Identify which cell holds the provided text, then report its (x, y) central coordinate. 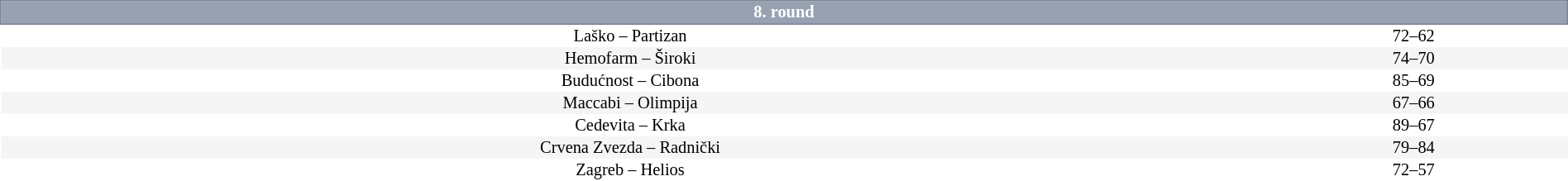
72–57 (1413, 170)
67–66 (1413, 102)
8. round (784, 12)
72–62 (1413, 36)
Maccabi – Olimpija (630, 102)
Cedevita – Krka (630, 126)
Budućnost – Cibona (630, 81)
Crvena Zvezda – Radnički (630, 147)
74–70 (1413, 58)
89–67 (1413, 126)
Zagreb – Helios (630, 170)
Laško – Partizan (630, 36)
79–84 (1413, 147)
Hemofarm – Široki (630, 58)
85–69 (1413, 81)
